For the text-containing cell, return its midpoint in (x, y) coordinate format. 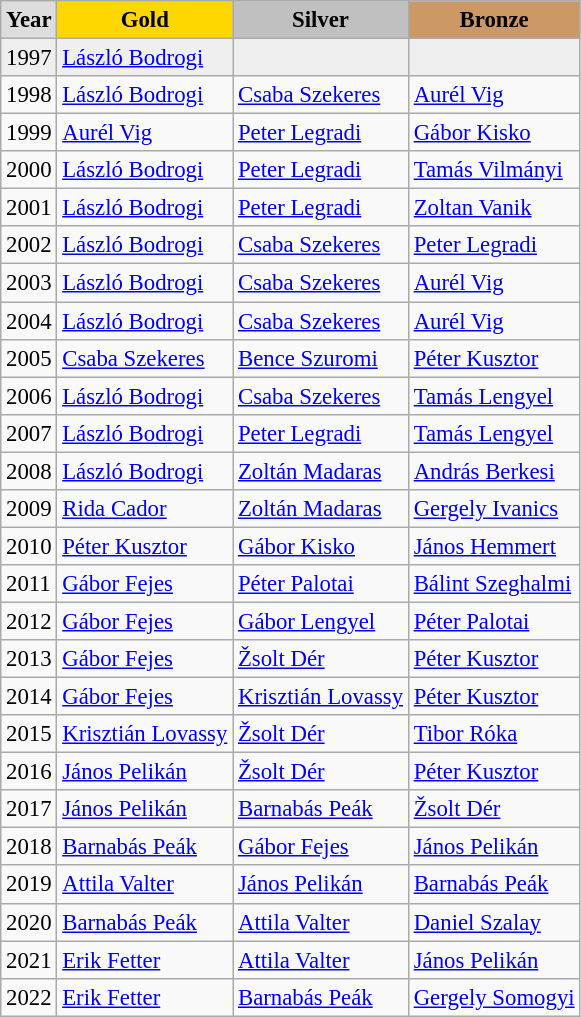
Silver (321, 20)
2003 (29, 283)
Gold (145, 20)
2020 (29, 922)
2009 (29, 509)
2011 (29, 584)
Tamás Vilmányi (494, 170)
Tibor Róka (494, 734)
2010 (29, 546)
Bronze (494, 20)
1998 (29, 95)
2013 (29, 659)
2017 (29, 809)
János Hemmert (494, 546)
2001 (29, 208)
Rida Cador (145, 509)
2002 (29, 245)
2012 (29, 621)
Year (29, 20)
2000 (29, 170)
2015 (29, 734)
2016 (29, 772)
2007 (29, 433)
2022 (29, 997)
2018 (29, 847)
1999 (29, 133)
Zoltan Vanik (494, 208)
Bálint Szeghalmi (494, 584)
1997 (29, 58)
2014 (29, 697)
2019 (29, 885)
Gergely Ivanics (494, 509)
Gergely Somogyi (494, 997)
Daniel Szalay (494, 922)
2004 (29, 321)
2008 (29, 471)
2021 (29, 960)
2006 (29, 396)
András Berkesi (494, 471)
Bence Szuromi (321, 358)
2005 (29, 358)
Gábor Lengyel (321, 621)
